Find where the given text appears and provide that cell's center as (x, y) coordinate. 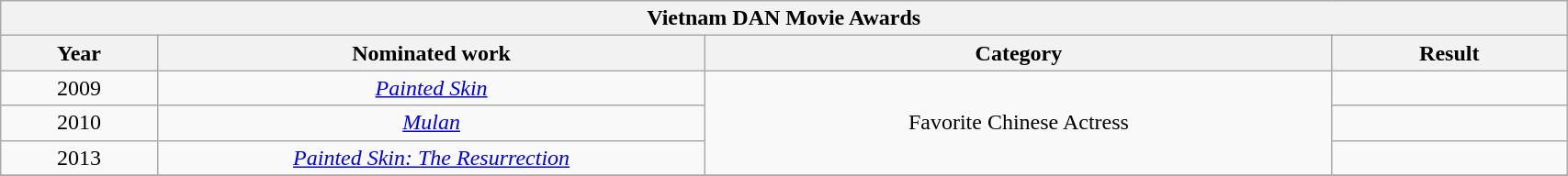
Painted Skin (432, 88)
Vietnam DAN Movie Awards (784, 18)
Result (1450, 53)
2010 (79, 123)
Year (79, 53)
2009 (79, 88)
Favorite Chinese Actress (1019, 123)
2013 (79, 158)
Nominated work (432, 53)
Mulan (432, 123)
Painted Skin: The Resurrection (432, 158)
Category (1019, 53)
